Return (x, y) of the center of cell containing provided text 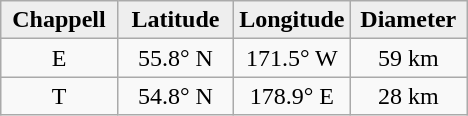
Diameter (408, 20)
171.5° W (292, 58)
54.8° N (175, 96)
Longitude (292, 20)
28 km (408, 96)
59 km (408, 58)
55.8° N (175, 58)
E (59, 58)
178.9° E (292, 96)
Chappell (59, 20)
T (59, 96)
Latitude (175, 20)
